Pinpoint the cell where the given text exists, returning its (x, y) midpoint coordinate. 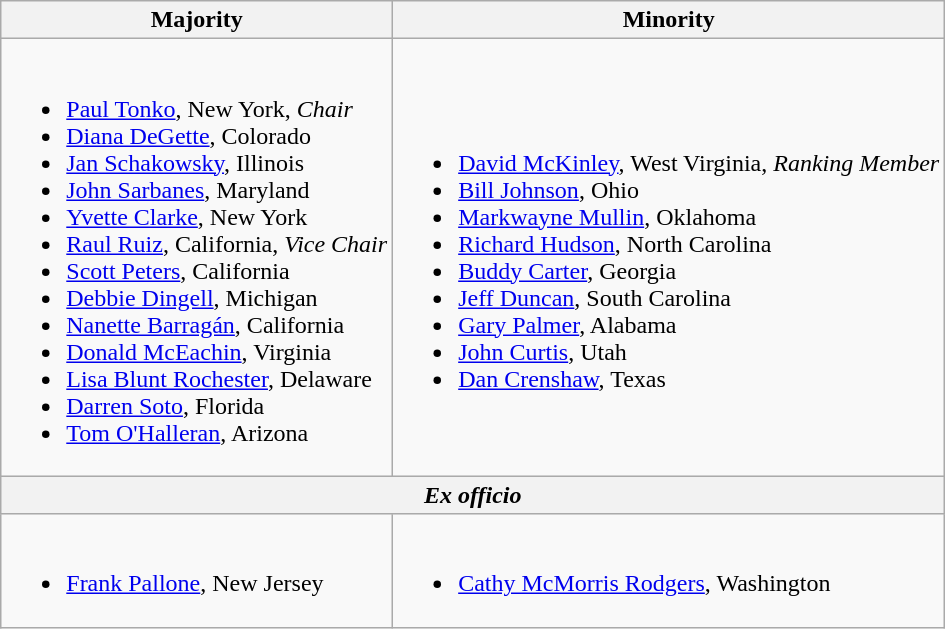
Majority (197, 20)
Frank Pallone, New Jersey (197, 570)
Ex officio (473, 495)
Cathy McMorris Rodgers, Washington (669, 570)
Minority (669, 20)
